Extract the [X, Y] coordinate from the center of the cell holding the provided text.  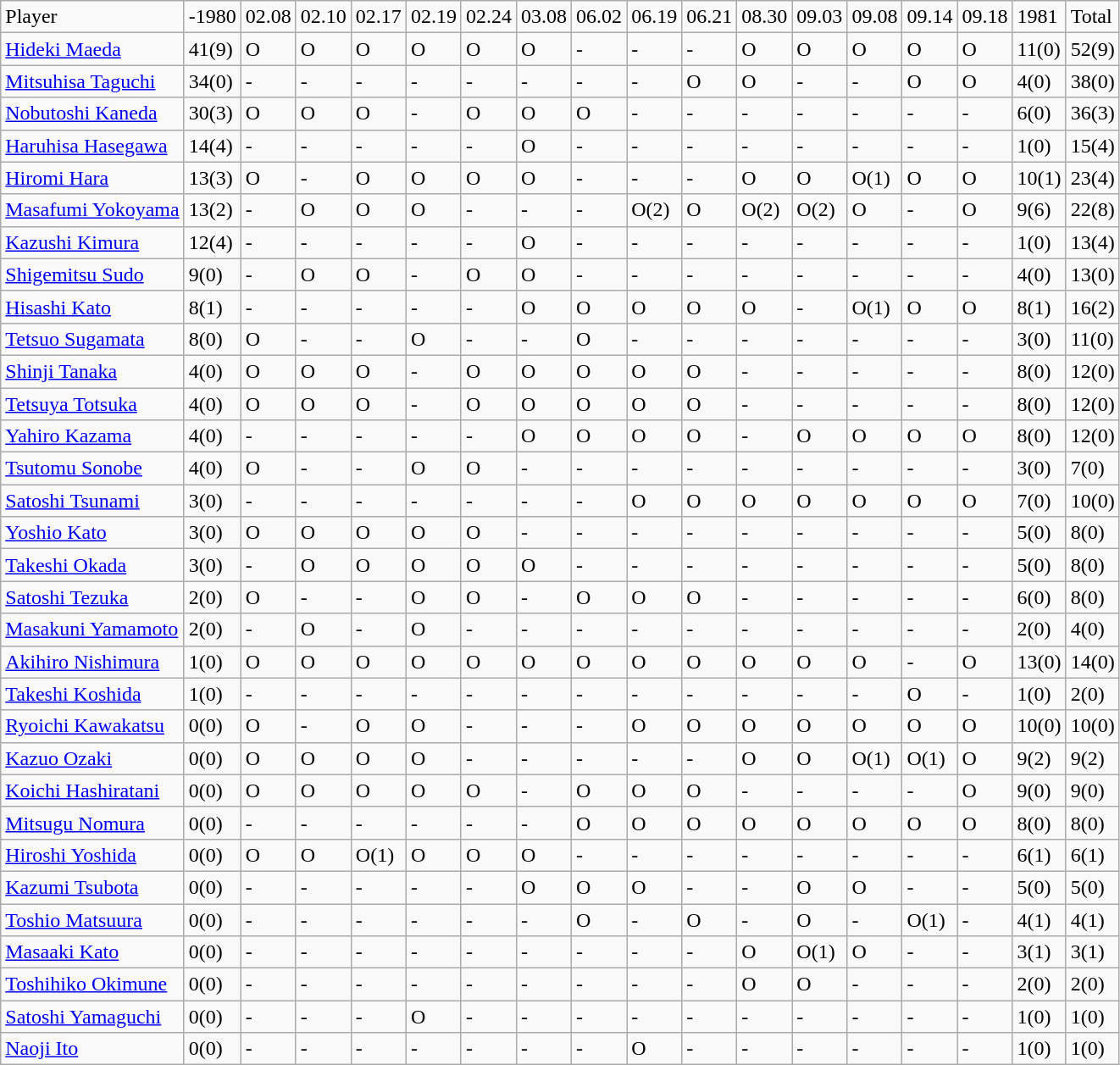
06.21 [710, 17]
14(4) [212, 146]
Satoshi Tsunami [92, 501]
Total [1093, 17]
Takeshi Koshida [92, 694]
Koichi Hashiratani [92, 790]
Masakuni Yamamoto [92, 630]
Tsutomu Sonobe [92, 469]
13(2) [212, 210]
Yoshio Kato [92, 533]
Hiromi Hara [92, 178]
Toshio Matsuura [92, 919]
09.14 [930, 17]
02.17 [378, 17]
16(2) [1093, 307]
02.24 [488, 17]
30(3) [212, 114]
12(4) [212, 242]
Mitsuhisa Taguchi [92, 81]
Takeshi Okada [92, 565]
Masaaki Kato [92, 952]
Yahiro Kazama [92, 436]
09.03 [820, 17]
-1980 [212, 17]
09.18 [984, 17]
13(4) [1093, 242]
Akihiro Nishimura [92, 662]
02.08 [268, 17]
Hiroshi Yoshida [92, 855]
34(0) [212, 81]
Shinji Tanaka [92, 371]
52(9) [1093, 49]
03.08 [544, 17]
Tetsuo Sugamata [92, 339]
Toshihiko Okimune [92, 985]
Ryoichi Kawakatsu [92, 726]
Hideki Maeda [92, 49]
38(0) [1093, 81]
Tetsuya Totsuka [92, 404]
9(6) [1039, 210]
23(4) [1093, 178]
Player [92, 17]
Naoji Ito [92, 1049]
06.02 [600, 17]
06.19 [654, 17]
Nobutoshi Kaneda [92, 114]
36(3) [1093, 114]
22(8) [1093, 210]
Satoshi Tezuka [92, 597]
Shigemitsu Sudo [92, 275]
41(9) [212, 49]
Masafumi Yokoyama [92, 210]
10(1) [1039, 178]
Kazuo Ozaki [92, 758]
Satoshi Yamaguchi [92, 1017]
08.30 [764, 17]
Mitsugu Nomura [92, 823]
02.10 [324, 17]
14(0) [1093, 662]
Kazumi Tsubota [92, 887]
Haruhisa Hasegawa [92, 146]
02.19 [434, 17]
Kazushi Kimura [92, 242]
15(4) [1093, 146]
Hisashi Kato [92, 307]
13(3) [212, 178]
09.08 [874, 17]
1981 [1039, 17]
